Determine the [x, y] coordinate at the center of the cell enclosing the given text.  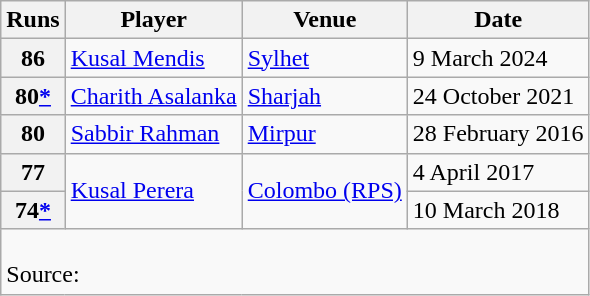
Sharjah [324, 96]
28 February 2016 [498, 134]
74* [33, 210]
10 March 2018 [498, 210]
24 October 2021 [498, 96]
Sylhet [324, 58]
Player [154, 20]
Venue [324, 20]
77 [33, 172]
Runs [33, 20]
80* [33, 96]
86 [33, 58]
Charith Asalanka [154, 96]
Source: [295, 262]
Mirpur [324, 134]
4 April 2017 [498, 172]
Date [498, 20]
80 [33, 134]
Sabbir Rahman [154, 134]
Colombo (RPS) [324, 191]
9 March 2024 [498, 58]
Kusal Mendis [154, 58]
Kusal Perera [154, 191]
